Find where the given text appears and provide that cell's center as [X, Y] coordinate. 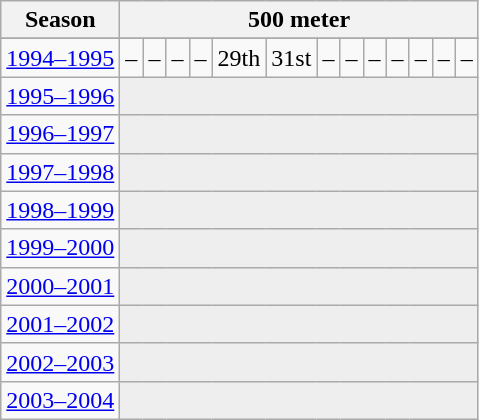
1996–1997 [60, 134]
1994–1995 [60, 58]
1998–1999 [60, 210]
2000–2001 [60, 286]
2002–2003 [60, 362]
Season [60, 20]
1999–2000 [60, 248]
2003–2004 [60, 400]
500 meter [299, 20]
1997–1998 [60, 172]
29th [239, 58]
1995–1996 [60, 96]
2001–2002 [60, 324]
31st [292, 58]
